From the cell containing the given text, extract its center point as [x, y] coordinate. 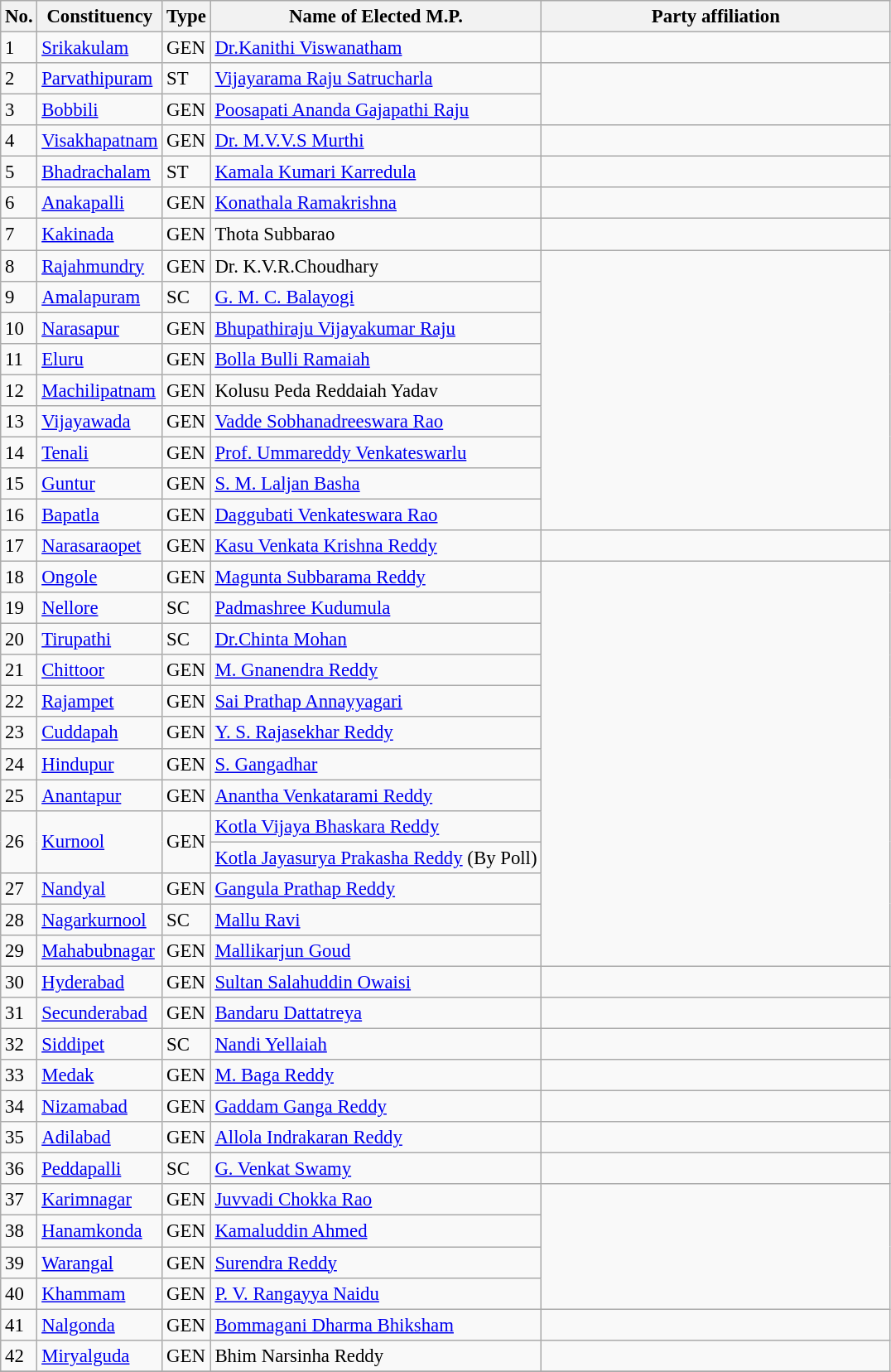
3 [19, 110]
Bobbili [99, 110]
29 [19, 951]
Nandyal [99, 889]
Parvathipuram [99, 79]
Vadde Sobhanadreeswara Rao [376, 422]
Anantapur [99, 795]
Padmashree Kudumula [376, 608]
Nandi Yellaiah [376, 1045]
22 [19, 702]
Machilipatnam [99, 390]
Kotla Vijaya Bhaskara Reddy [376, 826]
19 [19, 608]
P. V. Rangayya Naidu [376, 1293]
34 [19, 1107]
Tenali [99, 452]
Nagarkurnool [99, 920]
Juvvadi Chokka Rao [376, 1200]
Konathala Ramakrishna [376, 203]
4 [19, 141]
8 [19, 266]
Amalapuram [99, 297]
31 [19, 1013]
Y. S. Rajasekhar Reddy [376, 733]
Secunderabad [99, 1013]
Bhim Narsinha Reddy [376, 1355]
Dr. K.V.R.Choudhary [376, 266]
14 [19, 452]
7 [19, 234]
10 [19, 328]
Allola Indrakaran Reddy [376, 1138]
6 [19, 203]
Kakinada [99, 234]
11 [19, 359]
Hanamkonda [99, 1231]
37 [19, 1200]
Mallikarjun Goud [376, 951]
S. M. Laljan Basha [376, 484]
Chittoor [99, 670]
36 [19, 1169]
Sai Prathap Annayyagari [376, 702]
Constituency [99, 17]
Bhupathiraju Vijayakumar Raju [376, 328]
Dr.Chinta Mohan [376, 640]
9 [19, 297]
42 [19, 1355]
33 [19, 1075]
Kamala Kumari Karredula [376, 172]
Anantha Venkatarami Reddy [376, 795]
Medak [99, 1075]
39 [19, 1263]
Magunta Subbarama Reddy [376, 577]
Khammam [99, 1293]
Ongole [99, 577]
Vijayarama Raju Satrucharla [376, 79]
1 [19, 48]
12 [19, 390]
Tirupathi [99, 640]
Warangal [99, 1263]
30 [19, 982]
Adilabad [99, 1138]
25 [19, 795]
Rajahmundry [99, 266]
23 [19, 733]
Dr. M.V.V.S Murthi [376, 141]
Visakhapatnam [99, 141]
Eluru [99, 359]
Sultan Salahuddin Owaisi [376, 982]
Mahabubnagar [99, 951]
Kamaluddin Ahmed [376, 1231]
Party affiliation [715, 17]
41 [19, 1325]
16 [19, 514]
Anakapalli [99, 203]
No. [19, 17]
18 [19, 577]
Nalgonda [99, 1325]
Mallu Ravi [376, 920]
17 [19, 546]
G. M. C. Balayogi [376, 297]
28 [19, 920]
Type [186, 17]
15 [19, 484]
24 [19, 764]
Narasaraopet [99, 546]
M. Gnanendra Reddy [376, 670]
2 [19, 79]
Nellore [99, 608]
Dr.Kanithi Viswanatham [376, 48]
Kolusu Peda Reddaiah Yadav [376, 390]
Srikakulam [99, 48]
20 [19, 640]
21 [19, 670]
Poosapati Ananda Gajapathi Raju [376, 110]
Vijayawada [99, 422]
32 [19, 1045]
S. Gangadhar [376, 764]
Miryalguda [99, 1355]
Bandaru Dattatreya [376, 1013]
27 [19, 889]
5 [19, 172]
Rajampet [99, 702]
Kasu Venkata Krishna Reddy [376, 546]
40 [19, 1293]
Gaddam Ganga Reddy [376, 1107]
Siddipet [99, 1045]
Name of Elected M.P. [376, 17]
Bapatla [99, 514]
Daggubati Venkateswara Rao [376, 514]
Bolla Bulli Ramaiah [376, 359]
35 [19, 1138]
Gangula Prathap Reddy [376, 889]
Cuddapah [99, 733]
Karimnagar [99, 1200]
Prof. Ummareddy Venkateswarlu [376, 452]
Surendra Reddy [376, 1263]
13 [19, 422]
Hindupur [99, 764]
Hyderabad [99, 982]
Peddapalli [99, 1169]
Narasapur [99, 328]
Bommagani Dharma Bhiksham [376, 1325]
Kotla Jayasurya Prakasha Reddy (By Poll) [376, 857]
38 [19, 1231]
Guntur [99, 484]
Bhadrachalam [99, 172]
Kurnool [99, 842]
G. Venkat Swamy [376, 1169]
26 [19, 842]
Nizamabad [99, 1107]
M. Baga Reddy [376, 1075]
Thota Subbarao [376, 234]
